Find where the given text appears and provide that cell's center as [X, Y] coordinate. 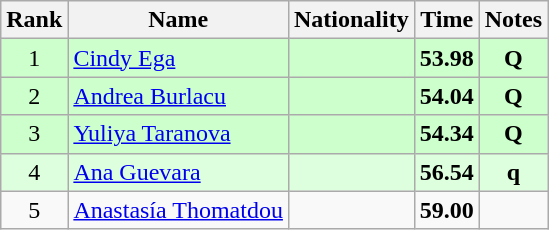
53.98 [446, 58]
q [513, 172]
Cindy Ega [178, 58]
Andrea Burlacu [178, 96]
Anastasía Thomatdou [178, 210]
54.04 [446, 96]
Time [446, 20]
59.00 [446, 210]
Rank [34, 20]
5 [34, 210]
Notes [513, 20]
Yuliya Taranova [178, 134]
4 [34, 172]
Ana Guevara [178, 172]
1 [34, 58]
56.54 [446, 172]
3 [34, 134]
2 [34, 96]
Nationality [351, 20]
54.34 [446, 134]
Name [178, 20]
